Provide the [X, Y] coordinate of the cell's center where the given text is located.  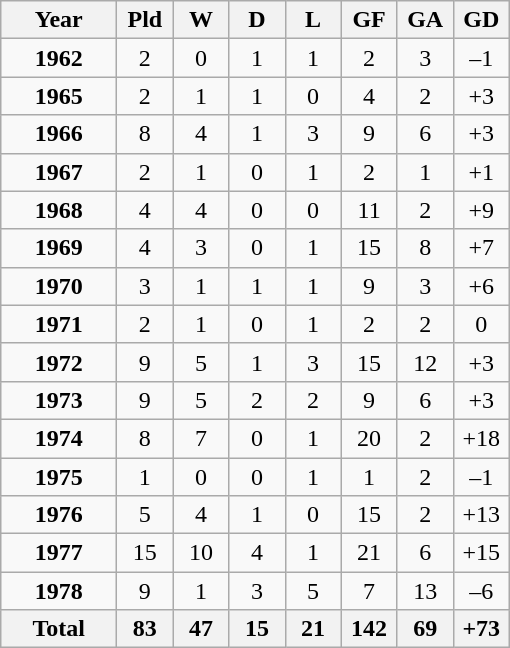
L [313, 20]
W [201, 20]
GF [369, 20]
20 [369, 438]
47 [201, 629]
1968 [59, 210]
GD [481, 20]
1969 [59, 248]
+6 [481, 286]
10 [201, 553]
+15 [481, 553]
+18 [481, 438]
–6 [481, 591]
Pld [145, 20]
1972 [59, 362]
GA [425, 20]
+73 [481, 629]
1965 [59, 96]
1973 [59, 400]
12 [425, 362]
142 [369, 629]
Year [59, 20]
1967 [59, 172]
Total [59, 629]
1962 [59, 58]
1971 [59, 324]
11 [369, 210]
1966 [59, 134]
+1 [481, 172]
69 [425, 629]
13 [425, 591]
1970 [59, 286]
1975 [59, 477]
+13 [481, 515]
83 [145, 629]
+9 [481, 210]
1978 [59, 591]
1974 [59, 438]
D [257, 20]
+7 [481, 248]
1976 [59, 515]
1977 [59, 553]
